Search for the cell housing the specified text and yield its (X, Y) center coordinate. 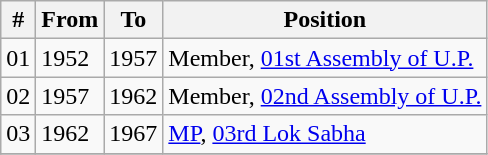
03 (18, 134)
From (70, 20)
1952 (70, 58)
02 (18, 96)
# (18, 20)
01 (18, 58)
Member, 01st Assembly of U.P. (325, 58)
To (134, 20)
MP, 03rd Lok Sabha (325, 134)
Member, 02nd Assembly of U.P. (325, 96)
Position (325, 20)
1967 (134, 134)
